Locate the cell with the specified text and output its [x, y] center coordinate. 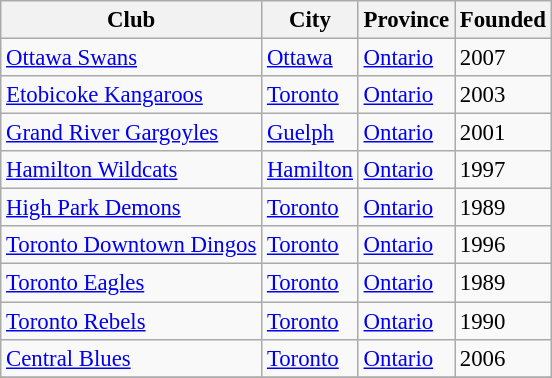
Etobicoke Kangaroos [132, 95]
Founded [502, 20]
Grand River Gargoyles [132, 133]
Ottawa [310, 58]
1990 [502, 321]
Toronto Eagles [132, 283]
2001 [502, 133]
Hamilton Wildcats [132, 170]
Club [132, 20]
Ottawa Swans [132, 58]
City [310, 20]
1996 [502, 245]
High Park Demons [132, 208]
1997 [502, 170]
Hamilton [310, 170]
Central Blues [132, 358]
Toronto Rebels [132, 321]
2006 [502, 358]
2003 [502, 95]
Guelph [310, 133]
2007 [502, 58]
Province [406, 20]
Toronto Downtown Dingos [132, 245]
